Capture the cell that displays the provided text and extract its (X, Y) central coordinate. 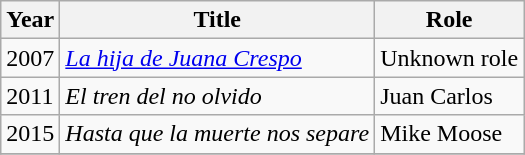
Hasta que la muerte nos separe (218, 134)
2007 (30, 58)
2011 (30, 96)
Role (450, 20)
Title (218, 20)
El tren del no olvido (218, 96)
Unknown role (450, 58)
La hija de Juana Crespo (218, 58)
Year (30, 20)
Juan Carlos (450, 96)
Mike Moose (450, 134)
2015 (30, 134)
